Find where the given text appears and provide that cell's center as [x, y] coordinate. 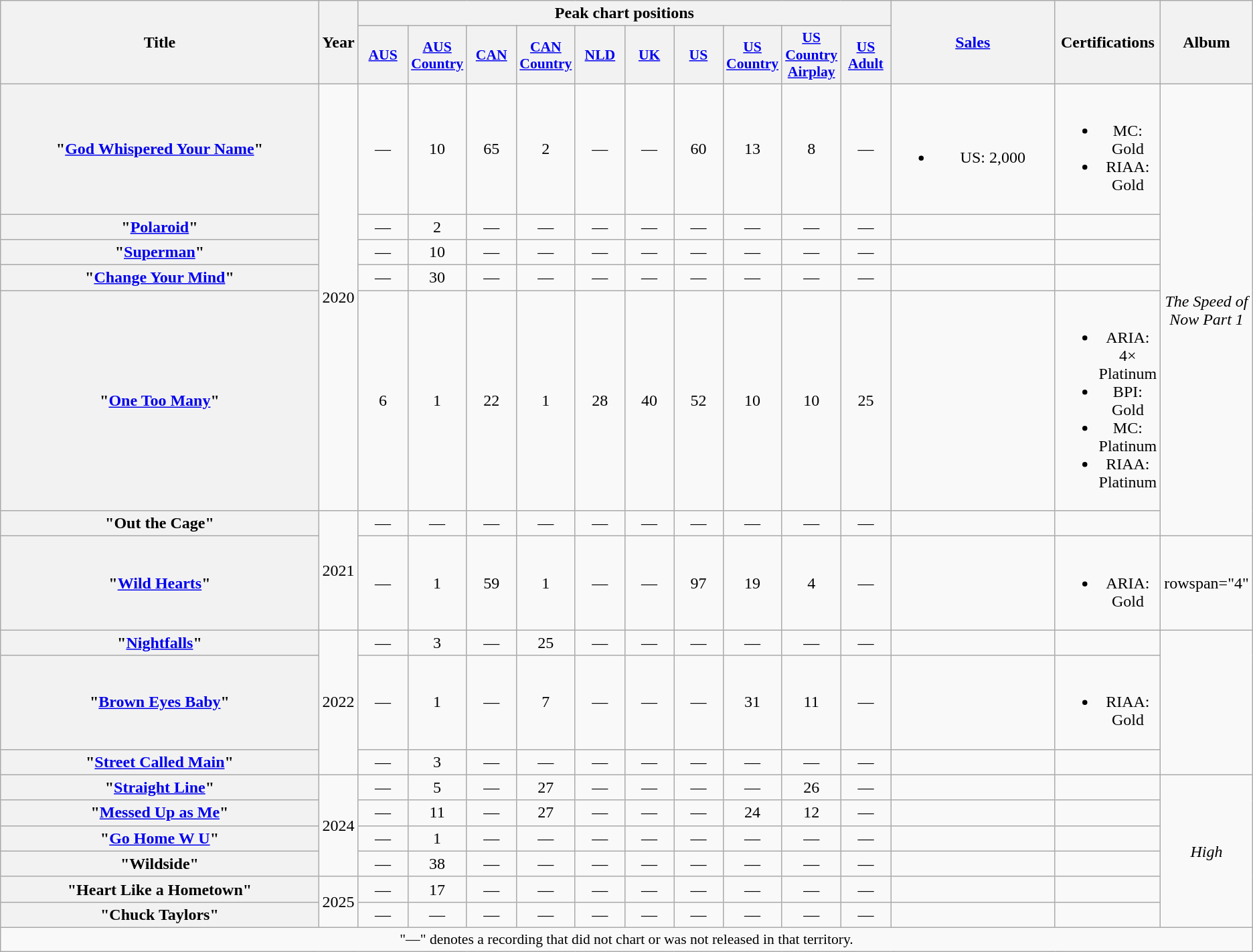
40 [649, 400]
5 [437, 787]
"Straight Line" [159, 787]
65 [491, 149]
USCountry [752, 55]
rowspan="4" [1207, 583]
59 [491, 583]
2025 [339, 902]
AUSCountry [437, 55]
"—" denotes a recording that did not chart or was not released in that territory. [626, 939]
Album [1207, 43]
"Heart Like a Hometown" [159, 889]
4 [811, 583]
"Polaroid" [159, 227]
US [699, 55]
7 [546, 702]
USCountryAirplay [811, 55]
AUS [383, 55]
52 [699, 400]
2024 [339, 825]
"One Too Many" [159, 400]
US Adult [865, 55]
Sales [973, 43]
UK [649, 55]
"God Whispered Your Name" [159, 149]
NLD [600, 55]
28 [600, 400]
97 [699, 583]
US: 2,000 [973, 149]
13 [752, 149]
31 [752, 702]
"Wild Hearts" [159, 583]
"Superman" [159, 252]
24 [752, 813]
12 [811, 813]
2022 [339, 702]
19 [752, 583]
ARIA: 4× PlatinumBPI: GoldMC: PlatinumRIAA: Platinum [1108, 400]
RIAA: Gold [1108, 702]
MC: GoldRIAA: Gold [1108, 149]
"Messed Up as Me" [159, 813]
26 [811, 787]
"Street Called Main" [159, 762]
"Chuck Taylors" [159, 915]
"Wildside" [159, 864]
30 [437, 278]
High [1207, 851]
Peak chart positions [624, 13]
"Change Your Mind" [159, 278]
Year [339, 43]
6 [383, 400]
2020 [339, 297]
2021 [339, 570]
"Go Home W U" [159, 838]
Title [159, 43]
22 [491, 400]
60 [699, 149]
"Brown Eyes Baby" [159, 702]
Certifications [1108, 43]
17 [437, 889]
"Nightfalls" [159, 643]
CAN [491, 55]
"Out the Cage" [159, 524]
ARIA: Gold [1108, 583]
38 [437, 864]
8 [811, 149]
CANCountry [546, 55]
The Speed of Now Part 1 [1207, 309]
